Search for the cell housing the specified text and yield its (x, y) center coordinate. 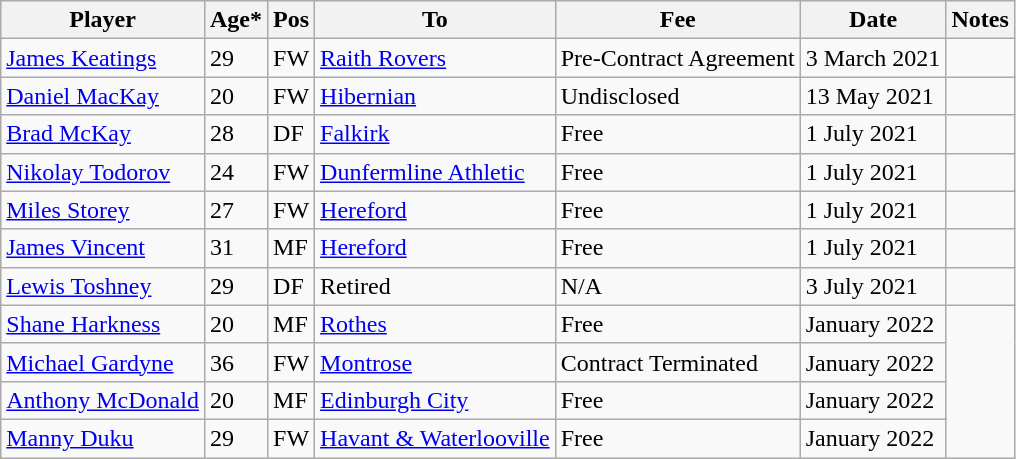
N/A (678, 286)
Havant & Waterlooville (436, 438)
31 (236, 248)
3 March 2021 (873, 58)
Rothes (436, 324)
Dunfermline Athletic (436, 172)
Player (103, 20)
Lewis Toshney (103, 286)
27 (236, 210)
Edinburgh City (436, 400)
James Vincent (103, 248)
Michael Gardyne (103, 362)
28 (236, 134)
Notes (980, 20)
Daniel MacKay (103, 96)
Anthony McDonald (103, 400)
Pre-Contract Agreement (678, 58)
Manny Duku (103, 438)
Brad McKay (103, 134)
Undisclosed (678, 96)
13 May 2021 (873, 96)
Contract Terminated (678, 362)
Age* (236, 20)
Nikolay Todorov (103, 172)
Miles Storey (103, 210)
Shane Harkness (103, 324)
Hibernian (436, 96)
3 July 2021 (873, 286)
24 (236, 172)
Raith Rovers (436, 58)
Pos (292, 20)
Date (873, 20)
James Keatings (103, 58)
36 (236, 362)
Fee (678, 20)
To (436, 20)
Retired (436, 286)
Falkirk (436, 134)
Montrose (436, 362)
